Scan for the cell matching the given text and deliver its [x, y] coordinate at center. 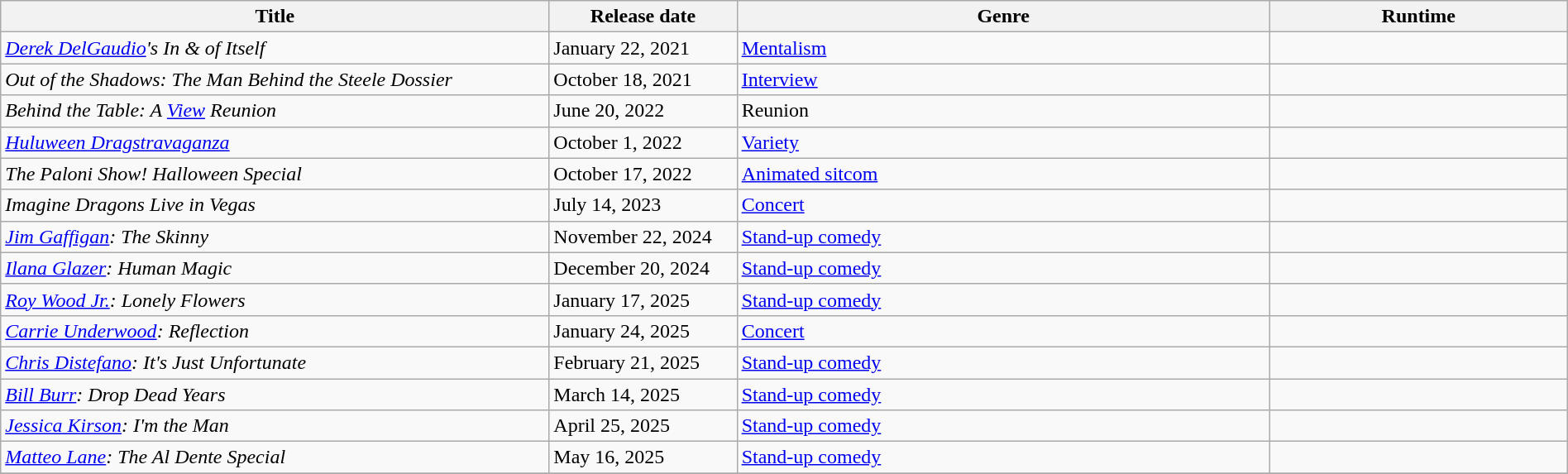
Genre [1003, 17]
Huluween Dragstravaganza [275, 142]
May 16, 2025 [643, 457]
October 17, 2022 [643, 174]
Reunion [1003, 111]
January 17, 2025 [643, 299]
June 20, 2022 [643, 111]
Ilana Glazer: Human Magic [275, 268]
Matteo Lane: The Al Dente Special [275, 457]
February 21, 2025 [643, 362]
The Paloni Show! Halloween Special [275, 174]
December 20, 2024 [643, 268]
Roy Wood Jr.: Lonely Flowers [275, 299]
April 25, 2025 [643, 426]
Chris Distefano: It's Just Unfortunate [275, 362]
Title [275, 17]
November 22, 2024 [643, 237]
Jessica Kirson: I'm the Man [275, 426]
Variety [1003, 142]
Bill Burr: Drop Dead Years [275, 395]
Animated sitcom [1003, 174]
October 1, 2022 [643, 142]
January 22, 2021 [643, 48]
Carrie Underwood: Reflection [275, 331]
Interview [1003, 79]
Mentalism [1003, 48]
Jim Gaffigan: The Skinny [275, 237]
Imagine Dragons Live in Vegas [275, 205]
Behind the Table: A View Reunion [275, 111]
January 24, 2025 [643, 331]
Derek DelGaudio's In & of Itself [275, 48]
October 18, 2021 [643, 79]
Runtime [1418, 17]
July 14, 2023 [643, 205]
Out of the Shadows: The Man Behind the Steele Dossier [275, 79]
Release date [643, 17]
March 14, 2025 [643, 395]
